Return [X, Y] of the center of cell containing provided text 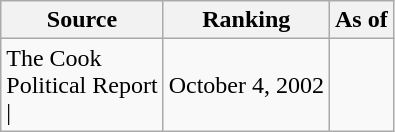
October 4, 2002 [246, 85]
The CookPolitical Report| [82, 85]
As of [361, 20]
Ranking [246, 20]
Source [82, 20]
